Capture the cell that displays the provided text and extract its (X, Y) central coordinate. 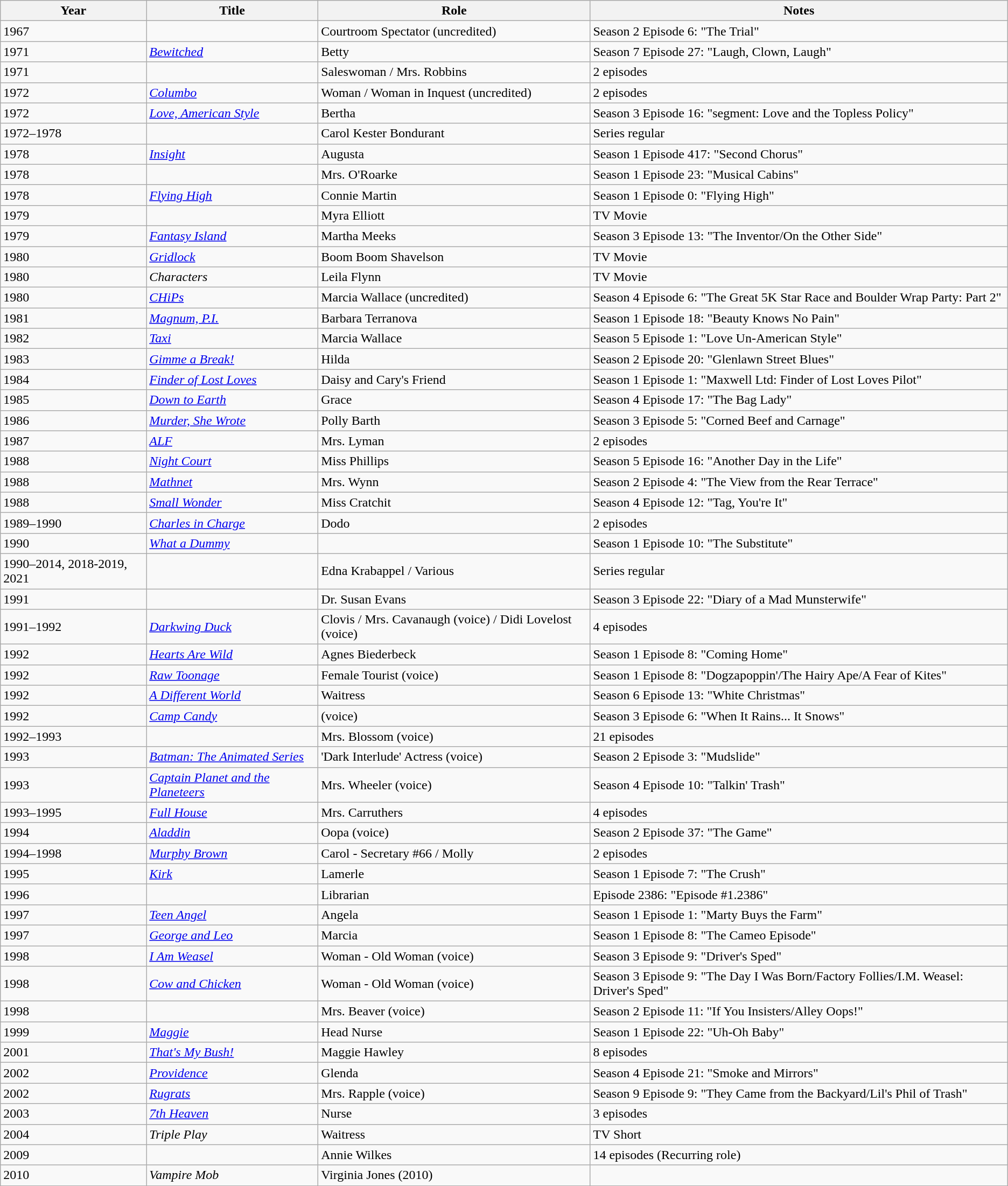
1984 (73, 380)
Season 4 Episode 6: "The Great 5K Star Race and Boulder Wrap Party: Part 2" (799, 298)
Mrs. O'Roarke (454, 174)
21 episodes (799, 736)
Head Nurse (454, 1032)
I Am Weasel (233, 956)
1995 (73, 874)
Maggie (233, 1032)
Season 1 Episode 8: "Coming Home" (799, 655)
Season 2 Episode 20: "Glenlawn Street Blues" (799, 359)
Batman: The Animated Series (233, 757)
Season 1 Episode 0: "Flying High" (799, 195)
1990 (73, 543)
1990–2014, 2018-2019, 2021 (73, 571)
Agnes Biederbeck (454, 655)
Season 4 Episode 10: "Talkin' Trash" (799, 785)
Gimme a Break! (233, 359)
Carol - Secretary #66 / Molly (454, 853)
Angela (454, 915)
Captain Planet and the Planeteers (233, 785)
Edna Krabappel / Various (454, 571)
Insight (233, 154)
1982 (73, 339)
Notes (799, 11)
1993–1995 (73, 812)
Season 2 Episode 3: "Mudslide" (799, 757)
Season 1 Episode 7: "The Crush" (799, 874)
(voice) (454, 716)
Kirk (233, 874)
Murphy Brown (233, 853)
14 episodes (Recurring role) (799, 1155)
Murder, She Wrote (233, 420)
Miss Phillips (454, 461)
Courtroom Spectator (uncredited) (454, 31)
Dr. Susan Evans (454, 599)
What a Dummy (233, 543)
Episode 2386: "Episode #1.2386" (799, 894)
Taxi (233, 339)
Raw Toonage (233, 675)
Annie Wilkes (454, 1155)
Mrs. Carruthers (454, 812)
Bewitched (233, 52)
ALF (233, 441)
Gridlock (233, 257)
1991 (73, 599)
Teen Angel (233, 915)
A Different World (233, 696)
1989–1990 (73, 523)
1987 (73, 441)
Season 2 Episode 6: "The Trial" (799, 31)
Magnum, P.I. (233, 318)
Marcia Wallace (uncredited) (454, 298)
Season 4 Episode 17: "The Bag Lady" (799, 400)
1994–1998 (73, 853)
Night Court (233, 461)
'Dark Interlude' Actress (voice) (454, 757)
Virginia Jones (2010) (454, 1175)
Season 2 Episode 4: "The View from the Rear Terrace" (799, 482)
Hilda (454, 359)
Betty (454, 52)
Glenda (454, 1073)
Season 2 Episode 11: "If You Insisters/Alley Oops!" (799, 1012)
8 episodes (799, 1052)
Barbara Terranova (454, 318)
Myra Elliott (454, 215)
Mrs. Rapple (voice) (454, 1093)
Season 7 Episode 27: "Laugh, Clown, Laugh" (799, 52)
Characters (233, 277)
Role (454, 11)
1981 (73, 318)
TV Short (799, 1134)
Mrs. Beaver (voice) (454, 1012)
Dodo (454, 523)
Season 9 Episode 9: "They Came from the Backyard/Lil's Phil of Trash" (799, 1093)
1967 (73, 31)
Season 1 Episode 18: "Beauty Knows No Pain" (799, 318)
Oopa (voice) (454, 833)
Season 3 Episode 6: "When It Rains... It Snows" (799, 716)
Columbo (233, 93)
Clovis / Mrs. Cavanaugh (voice) / Didi Lovelost (voice) (454, 627)
Down to Earth (233, 400)
Fantasy Island (233, 236)
Season 1 Episode 10: "The Substitute" (799, 543)
Flying High (233, 195)
2010 (73, 1175)
That's My Bush! (233, 1052)
Marcia (454, 935)
Season 6 Episode 13: "White Christmas" (799, 696)
2001 (73, 1052)
Season 2 Episode 37: "The Game" (799, 833)
1972–1978 (73, 134)
Cow and Chicken (233, 984)
Female Tourist (voice) (454, 675)
Hearts Are Wild (233, 655)
Season 1 Episode 8: "The Cameo Episode" (799, 935)
Daisy and Cary's Friend (454, 380)
Title (233, 11)
Season 3 Episode 5: "Corned Beef and Carnage" (799, 420)
Maggie Hawley (454, 1052)
Polly Barth (454, 420)
Augusta (454, 154)
Aladdin (233, 833)
Mrs. Wheeler (voice) (454, 785)
Season 1 Episode 417: "Second Chorus" (799, 154)
Marcia Wallace (454, 339)
Mrs. Lyman (454, 441)
Season 1 Episode 23: "Musical Cabins" (799, 174)
7th Heaven (233, 1114)
Season 5 Episode 16: "Another Day in the Life" (799, 461)
Rugrats (233, 1093)
1992–1993 (73, 736)
Saleswoman / Mrs. Robbins (454, 72)
Miss Cratchit (454, 502)
Season 1 Episode 8: "Dogzapoppin'/The Hairy Ape/A Fear of Kites" (799, 675)
CHiPs (233, 298)
Season 3 Episode 9: "Driver's Sped" (799, 956)
Leila Flynn (454, 277)
Full House (233, 812)
Camp Candy (233, 716)
Mathnet (233, 482)
Season 3 Episode 16: "segment: Love and the Topless Policy" (799, 113)
1991–1992 (73, 627)
1999 (73, 1032)
Librarian (454, 894)
1985 (73, 400)
Mrs. Blossom (voice) (454, 736)
Season 4 Episode 21: "Smoke and Mirrors" (799, 1073)
Charles in Charge (233, 523)
Triple Play (233, 1134)
Season 1 Episode 1: "Maxwell Ltd: Finder of Lost Loves Pilot" (799, 380)
Martha Meeks (454, 236)
Season 3 Episode 9: "The Day I Was Born/Factory Follies/I.M. Weasel: Driver's Sped" (799, 984)
Small Wonder (233, 502)
2004 (73, 1134)
1986 (73, 420)
Boom Boom Shavelson (454, 257)
Season 1 Episode 22: "Uh-Oh Baby" (799, 1032)
1994 (73, 833)
George and Leo (233, 935)
Year (73, 11)
Season 3 Episode 22: "Diary of a Mad Munsterwife" (799, 599)
Darkwing Duck (233, 627)
2009 (73, 1155)
Vampire Mob (233, 1175)
Grace (454, 400)
Love, American Style (233, 113)
Season 1 Episode 1: "Marty Buys the Farm" (799, 915)
Nurse (454, 1114)
Providence (233, 1073)
Bertha (454, 113)
2003 (73, 1114)
Season 5 Episode 1: "Love Un-American Style" (799, 339)
Connie Martin (454, 195)
Woman / Woman in Inquest (uncredited) (454, 93)
1996 (73, 894)
Season 4 Episode 12: "Tag, You're It" (799, 502)
Season 3 Episode 13: "The Inventor/On the Other Side" (799, 236)
Lamerle (454, 874)
Finder of Lost Loves (233, 380)
1983 (73, 359)
3 episodes (799, 1114)
Carol Kester Bondurant (454, 134)
Mrs. Wynn (454, 482)
